Detect which cell encompasses the target text, then output its (x, y) center coordinate. 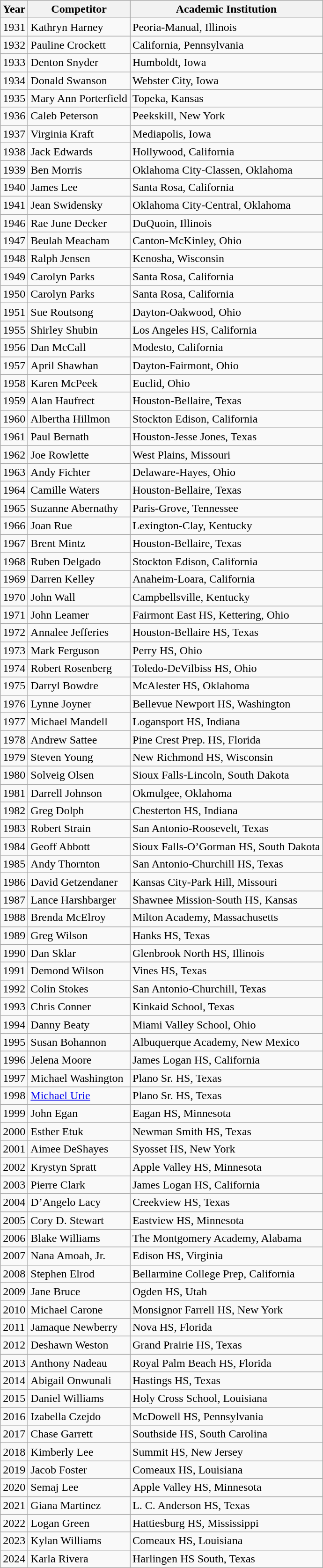
1962 (14, 454)
1996 (14, 1060)
Houston-Bellaire HS, Texas (227, 633)
Cory D. Stewart (79, 1220)
Alan Haufrect (79, 401)
Holy Cross School, Louisiana (227, 1399)
Chase Garrett (79, 1434)
1936 (14, 116)
1946 (14, 223)
2009 (14, 1291)
1960 (14, 419)
Aimee DeShayes (79, 1149)
1981 (14, 793)
San Antonio-Churchill, Texas (227, 989)
Okmulgee, Oklahoma (227, 793)
Albuquerque Academy, New Mexico (227, 1042)
1977 (14, 722)
Suzanne Abernathy (79, 508)
2021 (14, 1505)
2001 (14, 1149)
1995 (14, 1042)
Kimberly Lee (79, 1452)
Solveig Olsen (79, 775)
Peoria-Manual, Illinois (227, 27)
Royal Palm Beach HS, Florida (227, 1363)
1963 (14, 472)
Esther Etuk (79, 1131)
Eagan HS, Minnesota (227, 1114)
Blake Williams (79, 1238)
Dayton-Oakwood, Ohio (227, 312)
Kathryn Harney (79, 27)
Stephen Elrod (79, 1274)
1955 (14, 330)
Kylan Williams (79, 1541)
Peekskill, New York (227, 116)
2008 (14, 1274)
2013 (14, 1363)
Deshawn Weston (79, 1345)
Danny Beaty (79, 1024)
Kenosha, Wisconsin (227, 259)
1965 (14, 508)
1978 (14, 739)
Denton Snyder (79, 63)
1984 (14, 846)
Robert Rosenberg (79, 668)
April Shawhan (79, 365)
Darren Kelley (79, 579)
Donald Swanson (79, 80)
Milton Academy, Massachusetts (227, 918)
Jean Swidensky (79, 205)
Webster City, Iowa (227, 80)
Annalee Jefferies (79, 633)
1956 (14, 348)
The Montgomery Academy, Alabama (227, 1238)
2020 (14, 1488)
Michael Urie (79, 1096)
1976 (14, 704)
2006 (14, 1238)
Chesterton HS, Indiana (227, 811)
Sioux Falls-O’Gorman HS, South Dakota (227, 846)
Mary Ann Porterfield (79, 98)
Syosset HS, New York (227, 1149)
Oklahoma City-Central, Oklahoma (227, 205)
Toledo-DeVilbiss HS, Ohio (227, 668)
1989 (14, 935)
New Richmond HS, Wisconsin (227, 757)
2018 (14, 1452)
1972 (14, 633)
California, Pennsylvania (227, 45)
Miami Valley School, Ohio (227, 1024)
San Antonio-Roosevelt, Texas (227, 829)
2019 (14, 1470)
1974 (14, 668)
Canton-McKinley, Ohio (227, 241)
1986 (14, 882)
San Antonio-Churchill HS, Texas (227, 864)
2022 (14, 1523)
Izabella Czejdo (79, 1416)
1991 (14, 971)
Delaware-Hayes, Ohio (227, 472)
Jane Bruce (79, 1291)
Darrell Johnson (79, 793)
1938 (14, 152)
Robert Strain (79, 829)
Chris Conner (79, 1006)
Andy Fichter (79, 472)
1958 (14, 383)
Colin Stokes (79, 989)
1968 (14, 562)
D’Angelo Lacy (79, 1203)
Mediapolis, Iowa (227, 134)
Paris-Grove, Tennessee (227, 508)
1957 (14, 365)
1987 (14, 900)
Kinkaid School, Texas (227, 1006)
1993 (14, 1006)
Darryl Bowdre (79, 686)
Bellevue Newport HS, Washington (227, 704)
John Wall (79, 597)
1966 (14, 526)
Steven Young (79, 757)
McDowell HS, Pennsylvania (227, 1416)
2004 (14, 1203)
1967 (14, 544)
1980 (14, 775)
1940 (14, 187)
1959 (14, 401)
Michael Mandell (79, 722)
Geoff Abbott (79, 846)
2014 (14, 1381)
1982 (14, 811)
1933 (14, 63)
Anthony Nadeau (79, 1363)
1992 (14, 989)
1971 (14, 615)
Greg Dolph (79, 811)
Lynne Joyner (79, 704)
1983 (14, 829)
1951 (14, 312)
2024 (14, 1559)
Bellarmine College Prep, California (227, 1274)
1997 (14, 1078)
Michael Carone (79, 1309)
Brenda McElroy (79, 918)
1985 (14, 864)
Shawnee Mission-South HS, Kansas (227, 900)
John Egan (79, 1114)
Academic Institution (227, 9)
1988 (14, 918)
Lexington-Clay, Kentucky (227, 526)
1934 (14, 80)
Mark Ferguson (79, 650)
1941 (14, 205)
Paul Bernath (79, 437)
Logansport HS, Indiana (227, 722)
John Leamer (79, 615)
West Plains, Missouri (227, 454)
Summit HS, New Jersey (227, 1452)
1973 (14, 650)
Vines HS, Texas (227, 971)
Newman Smith HS, Texas (227, 1131)
1932 (14, 45)
Humboldt, Iowa (227, 63)
2012 (14, 1345)
Shirley Shubin (79, 330)
2023 (14, 1541)
Demond Wilson (79, 971)
Nana Amoah, Jr. (79, 1256)
1949 (14, 277)
Ruben Delgado (79, 562)
Competitor (79, 9)
Los Angeles HS, California (227, 330)
Harlingen HS South, Texas (227, 1559)
1975 (14, 686)
Edison HS, Virginia (227, 1256)
Year (14, 9)
1935 (14, 98)
Campbellsville, Kentucky (227, 597)
Modesto, California (227, 348)
Virginia Kraft (79, 134)
1939 (14, 169)
Fairmont East HS, Kettering, Ohio (227, 615)
Houston-Jesse Jones, Texas (227, 437)
Hastings HS, Texas (227, 1381)
1998 (14, 1096)
1999 (14, 1114)
Andy Thornton (79, 864)
Anaheim-Loara, California (227, 579)
1961 (14, 437)
Kansas City-Park Hill, Missouri (227, 882)
Hanks HS, Texas (227, 935)
L. C. Anderson HS, Texas (227, 1505)
1950 (14, 294)
2007 (14, 1256)
Perry HS, Ohio (227, 650)
1937 (14, 134)
Jamaque Newberry (79, 1327)
Karen McPeek (79, 383)
2017 (14, 1434)
Jelena Moore (79, 1060)
Andrew Sattee (79, 739)
Karla Rivera (79, 1559)
Southside HS, South Carolina (227, 1434)
Ralph Jensen (79, 259)
Hattiesburg HS, Mississippi (227, 1523)
Giana Martinez (79, 1505)
Semaj Lee (79, 1488)
Greg Wilson (79, 935)
Pauline Crockett (79, 45)
Jack Edwards (79, 152)
2011 (14, 1327)
2010 (14, 1309)
1990 (14, 953)
Dan McCall (79, 348)
Hollywood, California (227, 152)
Logan Green (79, 1523)
Daniel Williams (79, 1399)
Euclid, Ohio (227, 383)
Dayton-Fairmont, Ohio (227, 365)
Grand Prairie HS, Texas (227, 1345)
1948 (14, 259)
Joan Rue (79, 526)
Oklahoma City-Classen, Oklahoma (227, 169)
Ben Morris (79, 169)
2016 (14, 1416)
1969 (14, 579)
Rae June Decker (79, 223)
Topeka, Kansas (227, 98)
Pine Crest Prep. HS, Florida (227, 739)
1994 (14, 1024)
Pierre Clark (79, 1185)
1970 (14, 597)
Caleb Peterson (79, 116)
Abigail Onwunali (79, 1381)
Lance Harshbarger (79, 900)
DuQuoin, Illinois (227, 223)
Creekview HS, Texas (227, 1203)
Brent Mintz (79, 544)
Jacob Foster (79, 1470)
2015 (14, 1399)
James Lee (79, 187)
2000 (14, 1131)
2002 (14, 1167)
1964 (14, 490)
Krystyn Spratt (79, 1167)
Glenbrook North HS, Illinois (227, 953)
Nova HS, Florida (227, 1327)
Eastview HS, Minnesota (227, 1220)
Michael Washington (79, 1078)
Monsignor Farrell HS, New York (227, 1309)
Dan Sklar (79, 953)
Sue Routsong (79, 312)
Sioux Falls-Lincoln, South Dakota (227, 775)
David Getzendaner (79, 882)
Albertha Hillmon (79, 419)
Joe Rowlette (79, 454)
Beulah Meacham (79, 241)
1947 (14, 241)
McAlester HS, Oklahoma (227, 686)
Ogden HS, Utah (227, 1291)
2003 (14, 1185)
Camille Waters (79, 490)
2005 (14, 1220)
1931 (14, 27)
Susan Bohannon (79, 1042)
1979 (14, 757)
